Find where the given text appears and provide that cell's center as (X, Y) coordinate. 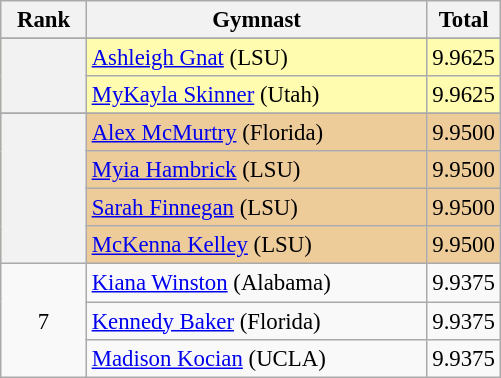
Madison Kocian (UCLA) (256, 358)
Kennedy Baker (Florida) (256, 321)
Kiana Winston (Alabama) (256, 283)
Myia Hambrick (LSU) (256, 170)
Ashleigh Gnat (LSU) (256, 58)
Rank (44, 20)
McKenna Kelley (LSU) (256, 245)
Gymnast (256, 20)
7 (44, 320)
Alex McMurtry (Florida) (256, 133)
MyKayla Skinner (Utah) (256, 95)
Sarah Finnegan (LSU) (256, 208)
Total (464, 20)
